Scan for the cell matching the given text and deliver its (x, y) coordinate at center. 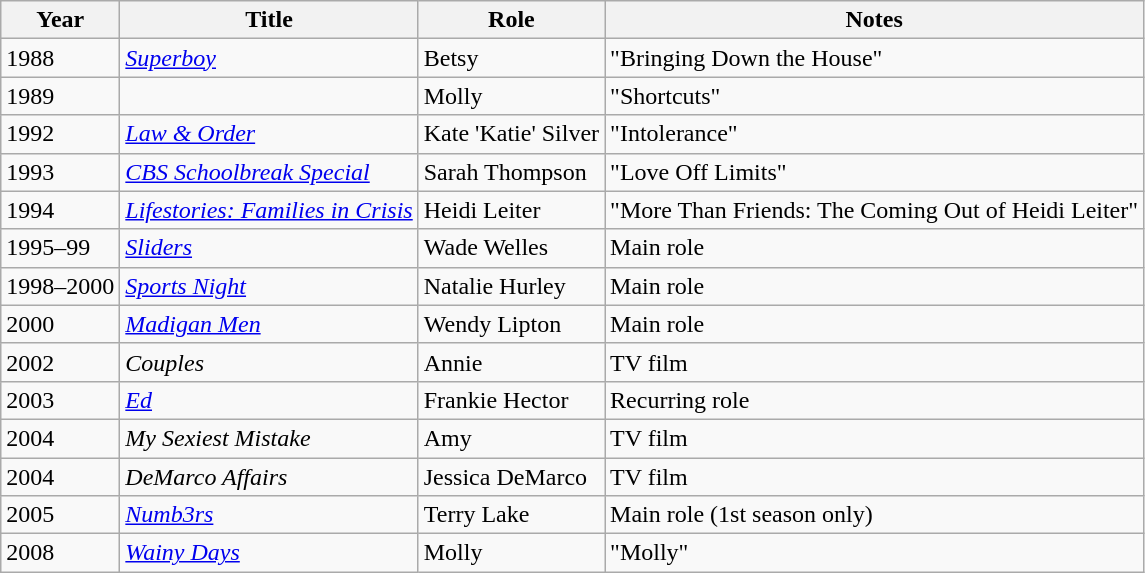
2002 (60, 362)
Wade Welles (511, 248)
Frankie Hector (511, 400)
Betsy (511, 58)
Lifestories: Families in Crisis (269, 210)
Recurring role (874, 400)
Madigan Men (269, 324)
1989 (60, 96)
Sports Night (269, 286)
"Intolerance" (874, 134)
2008 (60, 553)
2005 (60, 515)
1993 (60, 172)
Wendy Lipton (511, 324)
Terry Lake (511, 515)
Title (269, 20)
Natalie Hurley (511, 286)
1998–2000 (60, 286)
1994 (60, 210)
Notes (874, 20)
Role (511, 20)
Superboy (269, 58)
1995–99 (60, 248)
Law & Order (269, 134)
DeMarco Affairs (269, 477)
Jessica DeMarco (511, 477)
My Sexiest Mistake (269, 438)
CBS Schoolbreak Special (269, 172)
"Molly" (874, 553)
Annie (511, 362)
"Shortcuts" (874, 96)
1988 (60, 58)
Amy (511, 438)
2000 (60, 324)
Sliders (269, 248)
Heidi Leiter (511, 210)
2003 (60, 400)
"More Than Friends: The Coming Out of Heidi Leiter" (874, 210)
"Love Off Limits" (874, 172)
Ed (269, 400)
"Bringing Down the House" (874, 58)
1992 (60, 134)
Sarah Thompson (511, 172)
Year (60, 20)
Couples (269, 362)
Kate 'Katie' Silver (511, 134)
Numb3rs (269, 515)
Main role (1st season only) (874, 515)
Wainy Days (269, 553)
